Return (X, Y) of the center of cell containing provided text 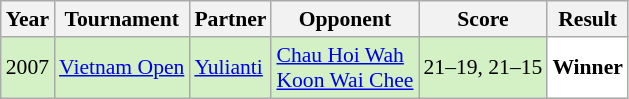
Year (28, 19)
Opponent (344, 19)
Result (588, 19)
Tournament (122, 19)
21–19, 21–15 (482, 68)
2007 (28, 68)
Chau Hoi Wah Koon Wai Chee (344, 68)
Partner (230, 19)
Vietnam Open (122, 68)
Winner (588, 68)
Yulianti (230, 68)
Score (482, 19)
